For the text-containing cell, return its midpoint in [x, y] coordinate format. 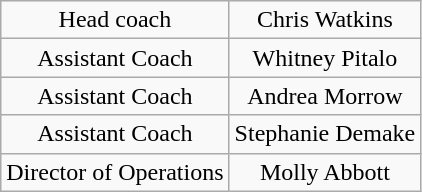
Andrea Morrow [325, 96]
Director of Operations [115, 172]
Molly Abbott [325, 172]
Chris Watkins [325, 20]
Whitney Pitalo [325, 58]
Head coach [115, 20]
Stephanie Demake [325, 134]
